Detect which cell encompasses the target text, then output its (x, y) center coordinate. 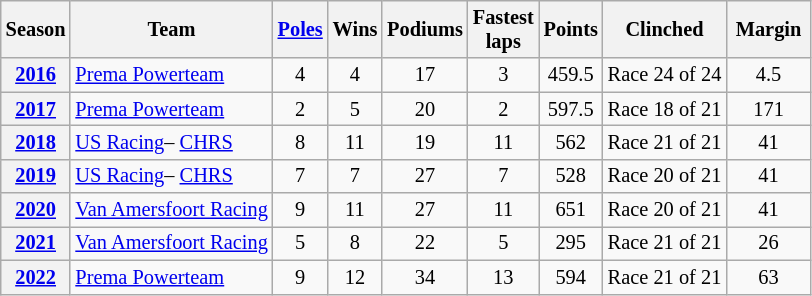
Points (571, 29)
171 (768, 109)
Wins (356, 29)
Season (36, 29)
12 (356, 277)
Team (171, 29)
562 (571, 142)
Poles (300, 29)
3 (504, 75)
Race 18 of 21 (664, 109)
594 (571, 277)
651 (571, 210)
2020 (36, 210)
2017 (36, 109)
Fastest laps (504, 29)
528 (571, 176)
17 (425, 75)
22 (425, 243)
Race 24 of 24 (664, 75)
19 (425, 142)
13 (504, 277)
Podiums (425, 29)
63 (768, 277)
2018 (36, 142)
459.5 (571, 75)
597.5 (571, 109)
295 (571, 243)
2021 (36, 243)
34 (425, 277)
Margin (768, 29)
Clinched (664, 29)
2022 (36, 277)
26 (768, 243)
2016 (36, 75)
4.5 (768, 75)
2019 (36, 176)
20 (425, 109)
